Extract the [X, Y] coordinate from the center of the cell holding the provided text.  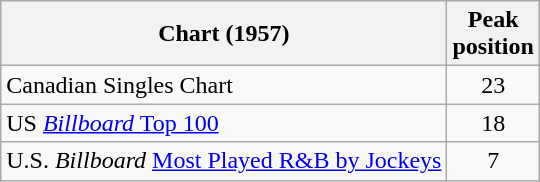
7 [493, 161]
Chart (1957) [224, 34]
23 [493, 85]
Canadian Singles Chart [224, 85]
U.S. Billboard Most Played R&B by Jockeys [224, 161]
Peakposition [493, 34]
US Billboard Top 100 [224, 123]
18 [493, 123]
